Pinpoint the cell where the given text exists, returning its (x, y) midpoint coordinate. 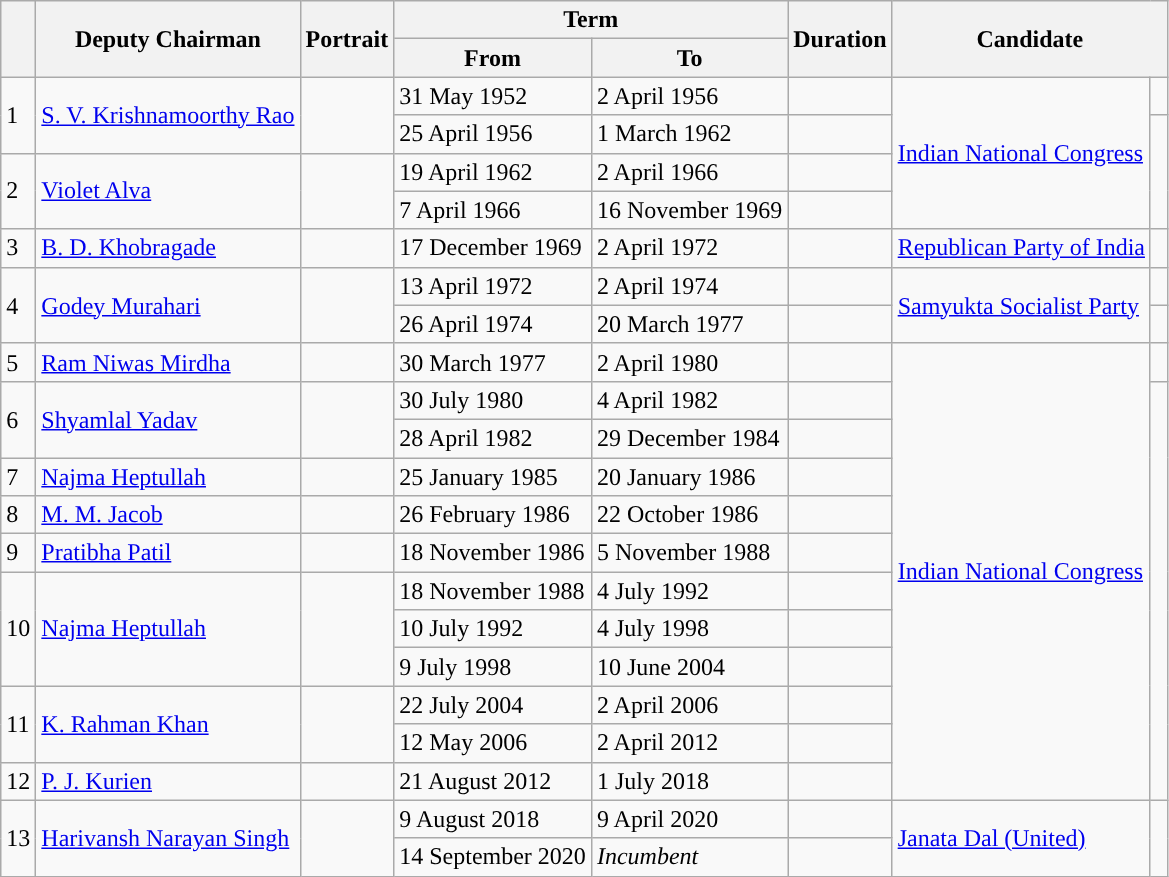
Ram Niwas Mirdha (168, 362)
26 February 1986 (493, 515)
13 April 1972 (493, 286)
2 April 1966 (689, 172)
Republican Party of India (1021, 248)
13 (18, 838)
Harivansh Narayan Singh (168, 838)
Godey Murahari (168, 305)
18 November 1986 (493, 553)
Janata Dal (United) (1021, 838)
14 September 2020 (493, 857)
2 April 1974 (689, 286)
21 August 2012 (493, 781)
M. M. Jacob (168, 515)
Incumbent (689, 857)
1 March 1962 (689, 134)
11 (18, 724)
B. D. Khobragade (168, 248)
K. Rahman Khan (168, 724)
9 August 2018 (493, 819)
25 April 1956 (493, 134)
Portrait (347, 39)
Duration (840, 39)
18 November 1988 (493, 591)
9 (18, 553)
9 July 1998 (493, 667)
To (689, 58)
17 December 1969 (493, 248)
2 April 2006 (689, 705)
20 March 1977 (689, 324)
7 (18, 477)
22 October 1986 (689, 515)
28 April 1982 (493, 438)
9 April 2020 (689, 819)
25 January 1985 (493, 477)
4 April 1982 (689, 400)
29 December 1984 (689, 438)
8 (18, 515)
10 June 2004 (689, 667)
4 July 1998 (689, 629)
22 July 2004 (493, 705)
1 (18, 115)
From (493, 58)
2 April 1980 (689, 362)
26 April 1974 (493, 324)
16 November 1969 (689, 210)
5 (18, 362)
3 (18, 248)
12 (18, 781)
4 July 1992 (689, 591)
31 May 1952 (493, 96)
Samyukta Socialist Party (1021, 305)
2 April 1972 (689, 248)
20 January 1986 (689, 477)
6 (18, 419)
7 April 1966 (493, 210)
4 (18, 305)
Pratibha Patil (168, 553)
S. V. Krishnamoorthy Rao (168, 115)
Shyamlal Yadav (168, 419)
Violet Alva (168, 191)
1 July 2018 (689, 781)
2 April 2012 (689, 743)
5 November 1988 (689, 553)
30 March 1977 (493, 362)
10 July 1992 (493, 629)
2 April 1956 (689, 96)
30 July 1980 (493, 400)
2 (18, 191)
P. J. Kurien (168, 781)
19 April 1962 (493, 172)
10 (18, 629)
12 May 2006 (493, 743)
Term (591, 20)
Deputy Chairman (168, 39)
Candidate (1030, 39)
